Output the [x, y] coordinate of the center of the cell containing the given text.  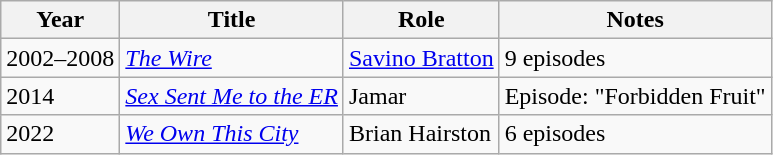
Title [232, 20]
2002–2008 [60, 58]
Year [60, 20]
9 episodes [635, 58]
Notes [635, 20]
2022 [60, 134]
Role [421, 20]
The Wire [232, 58]
6 episodes [635, 134]
Brian Hairston [421, 134]
Episode: "Forbidden Fruit" [635, 96]
Sex Sent Me to the ER [232, 96]
Savino Bratton [421, 58]
We Own This City [232, 134]
Jamar [421, 96]
2014 [60, 96]
